For the text-containing cell, return its midpoint in [x, y] coordinate format. 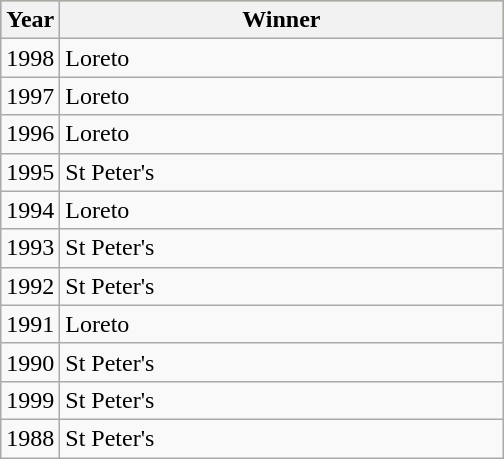
1988 [30, 438]
1998 [30, 58]
1993 [30, 248]
1990 [30, 362]
1995 [30, 172]
1994 [30, 210]
1996 [30, 134]
1991 [30, 324]
1992 [30, 286]
1997 [30, 96]
Year [30, 20]
Winner [282, 20]
1999 [30, 400]
